Provide the [x, y] coordinate of the cell's center where the given text is located.  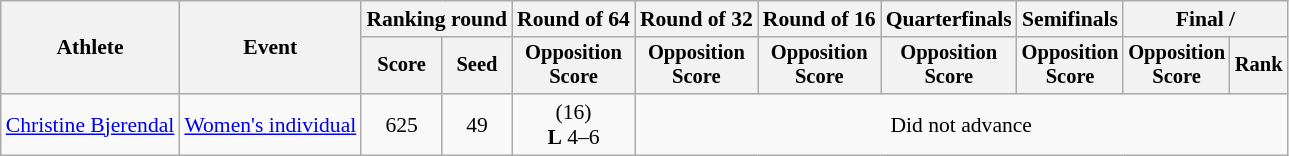
Seed [477, 66]
Final / [1205, 19]
Did not advance [962, 124]
Event [270, 48]
625 [402, 124]
49 [477, 124]
(16)L 4–6 [574, 124]
Round of 32 [696, 19]
Score [402, 66]
Semifinals [1070, 19]
Athlete [90, 48]
Ranking round [436, 19]
Women's individual [270, 124]
Round of 64 [574, 19]
Rank [1259, 66]
Quarterfinals [949, 19]
Christine Bjerendal [90, 124]
Round of 16 [820, 19]
